Return (X, Y) of the center of cell containing provided text 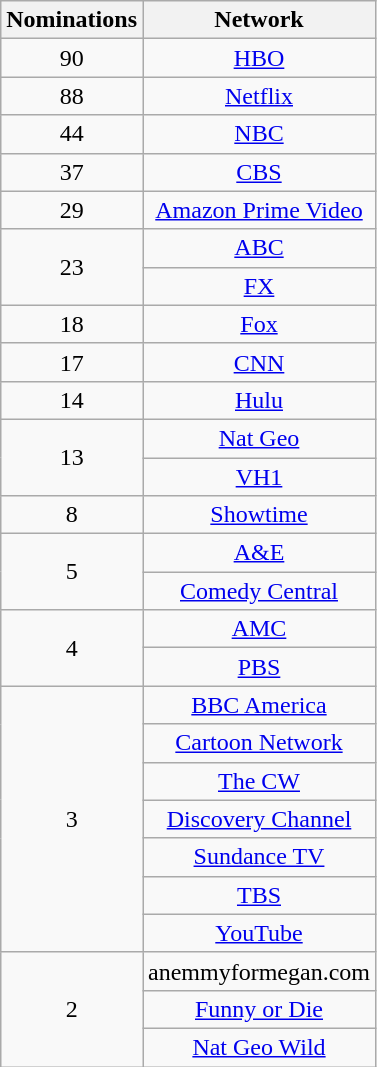
AMC (258, 629)
88 (72, 96)
Amazon Prime Video (258, 210)
Sundance TV (258, 857)
13 (72, 457)
anemmyformegan.com (258, 971)
Nominations (72, 20)
NBC (258, 134)
TBS (258, 895)
90 (72, 58)
2 (72, 1009)
A&E (258, 553)
Comedy Central (258, 591)
Network (258, 20)
Nat Geo Wild (258, 1047)
YouTube (258, 933)
23 (72, 267)
Hulu (258, 400)
Fox (258, 324)
CBS (258, 172)
Netflix (258, 96)
8 (72, 515)
PBS (258, 667)
3 (72, 819)
18 (72, 324)
5 (72, 572)
Showtime (258, 515)
CNN (258, 362)
Nat Geo (258, 438)
Discovery Channel (258, 819)
The CW (258, 781)
44 (72, 134)
14 (72, 400)
Funny or Die (258, 1009)
37 (72, 172)
ABC (258, 248)
17 (72, 362)
BBC America (258, 705)
HBO (258, 58)
4 (72, 648)
FX (258, 286)
VH1 (258, 477)
29 (72, 210)
Cartoon Network (258, 743)
